For the text-containing cell, return its midpoint in (x, y) coordinate format. 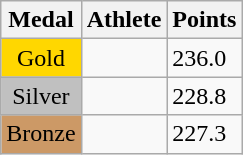
228.8 (204, 96)
236.0 (204, 58)
Medal (41, 20)
Points (204, 20)
Gold (41, 58)
Athlete (124, 20)
Silver (41, 96)
227.3 (204, 134)
Bronze (41, 134)
